Capture the cell that displays the provided text and extract its [x, y] central coordinate. 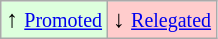
↓ Relegated [162, 20]
↑ Promoted [54, 20]
